Find where the given text appears and provide that cell's center as (x, y) coordinate. 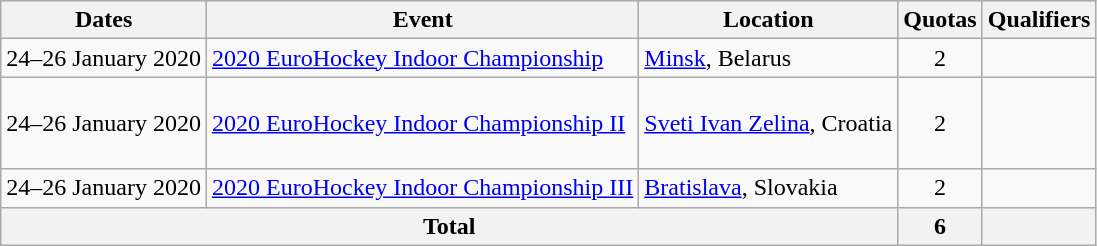
Event (422, 20)
Total (450, 226)
Dates (104, 20)
Qualifiers (1039, 20)
Location (768, 20)
Quotas (940, 20)
Minsk, Belarus (768, 58)
6 (940, 226)
2020 EuroHockey Indoor Championship II (422, 123)
2020 EuroHockey Indoor Championship III (422, 188)
Bratislava, Slovakia (768, 188)
Sveti Ivan Zelina, Croatia (768, 123)
2020 EuroHockey Indoor Championship (422, 58)
